Identify which cell holds the provided text, then report its [X, Y] central coordinate. 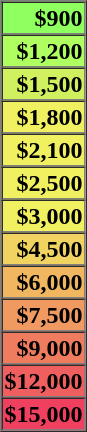
$1,800 [44, 116]
$6,000 [44, 282]
$15,000 [44, 414]
$4,500 [44, 248]
$1,200 [44, 50]
$3,000 [44, 216]
$12,000 [44, 380]
$900 [44, 18]
$7,500 [44, 314]
$2,100 [44, 150]
$2,500 [44, 182]
$1,500 [44, 84]
$9,000 [44, 348]
